Locate the cell with the specified text and output its (X, Y) center coordinate. 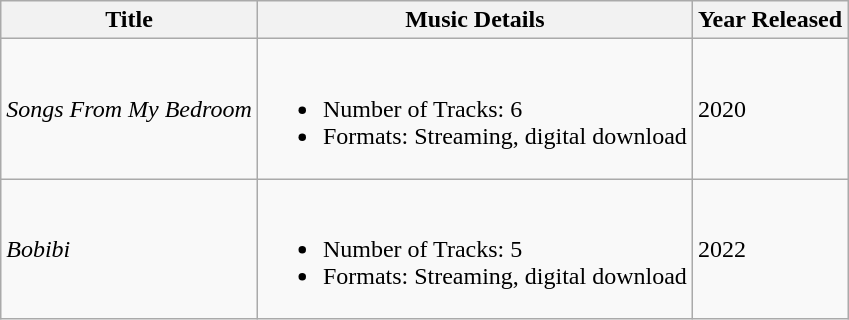
Songs From My Bedroom (130, 109)
Year Released (770, 20)
2022 (770, 249)
Number of Tracks: 5Formats: Streaming, digital download (474, 249)
2020 (770, 109)
Bobibi (130, 249)
Title (130, 20)
Music Details (474, 20)
Number of Tracks: 6Formats: Streaming, digital download (474, 109)
